Scan for the cell matching the given text and deliver its (X, Y) coordinate at center. 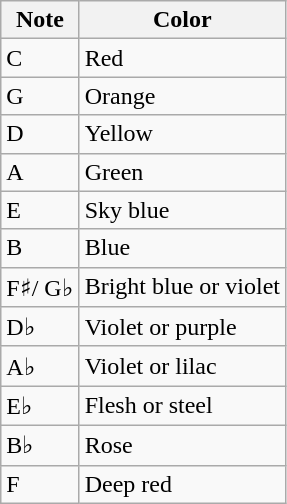
Blue (182, 248)
B♭ (40, 445)
Deep red (182, 484)
F♯/ G♭ (40, 287)
D (40, 134)
E♭ (40, 406)
Orange (182, 96)
Flesh or steel (182, 406)
Green (182, 172)
Note (40, 20)
A (40, 172)
Violet or lilac (182, 366)
Red (182, 58)
B (40, 248)
A♭ (40, 366)
E (40, 210)
Yellow (182, 134)
G (40, 96)
Rose (182, 445)
Violet or purple (182, 327)
F (40, 484)
Sky blue (182, 210)
Bright blue or violet (182, 287)
D♭ (40, 327)
C (40, 58)
Color (182, 20)
